Locate the cell with the specified text and output its (x, y) center coordinate. 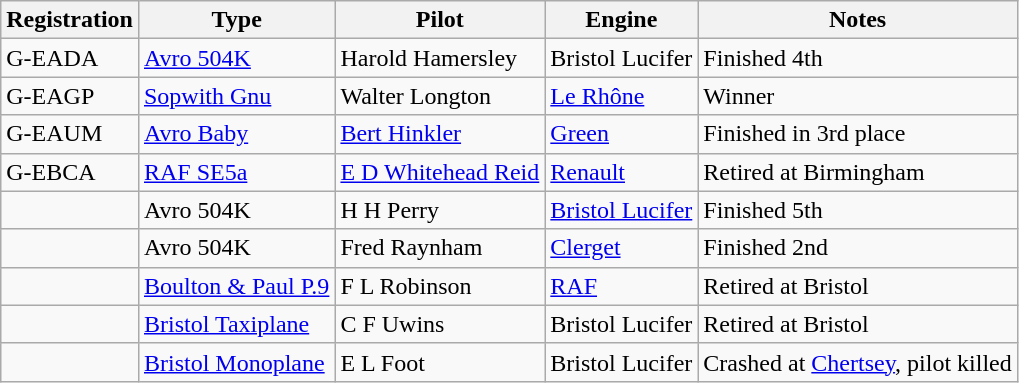
Green (622, 134)
Crashed at Chertsey, pilot killed (858, 362)
H H Perry (440, 210)
Finished in 3rd place (858, 134)
G-EADA (70, 58)
Finished 2nd (858, 248)
Sopwith Gnu (236, 96)
Le Rhône (622, 96)
Clerget (622, 248)
Bristol Monoplane (236, 362)
F L Robinson (440, 286)
Type (236, 20)
Avro Baby (236, 134)
Finished 4th (858, 58)
Winner (858, 96)
Bert Hinkler (440, 134)
RAF SE5a (236, 172)
Bristol Taxiplane (236, 324)
Retired at Birmingham (858, 172)
G-EAGP (70, 96)
Walter Longton (440, 96)
Engine (622, 20)
Fred Raynham (440, 248)
Notes (858, 20)
Harold Hamersley (440, 58)
E D Whitehead Reid (440, 172)
Pilot (440, 20)
G-EBCA (70, 172)
Renault (622, 172)
E L Foot (440, 362)
RAF (622, 286)
Registration (70, 20)
Boulton & Paul P.9 (236, 286)
C F Uwins (440, 324)
G-EAUM (70, 134)
Finished 5th (858, 210)
